Determine the [X, Y] coordinate at the center of the cell enclosing the given text.  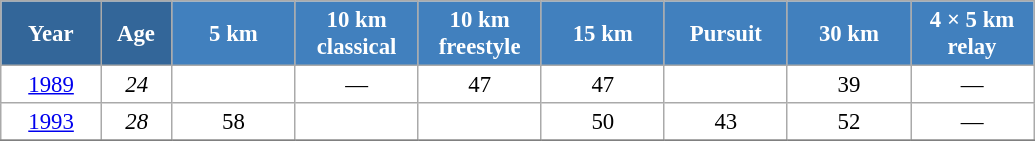
10 km classical [356, 34]
Year [52, 34]
43 [726, 122]
1989 [52, 85]
Age [136, 34]
39 [848, 85]
28 [136, 122]
Pursuit [726, 34]
52 [848, 122]
24 [136, 85]
58 [234, 122]
1993 [52, 122]
50 [602, 122]
4 × 5 km relay [972, 34]
15 km [602, 34]
5 km [234, 34]
10 km freestyle [480, 34]
30 km [848, 34]
